Pinpoint the cell where the given text exists, returning its [X, Y] midpoint coordinate. 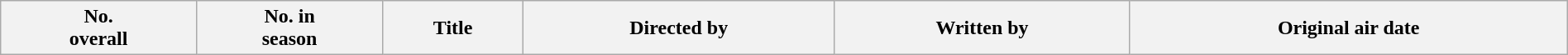
No.overall [99, 28]
Written by [982, 28]
No. inseason [289, 28]
Original air date [1348, 28]
Directed by [678, 28]
Title [453, 28]
